Provide the (X, Y) coordinate of the cell's center where the given text is located.  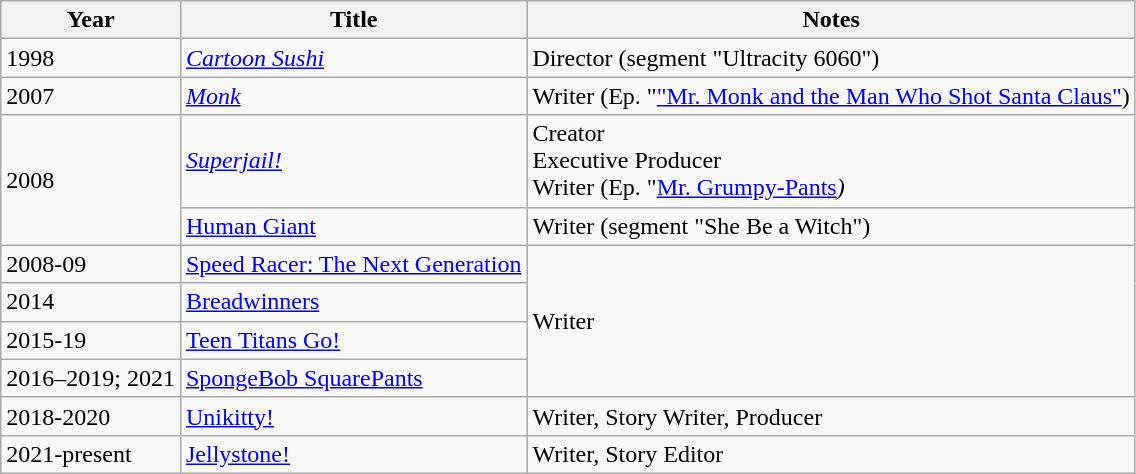
2008 (91, 180)
2018-2020 (91, 416)
Cartoon Sushi (353, 58)
Speed Racer: The Next Generation (353, 264)
Director (segment "Ultracity 6060") (831, 58)
2014 (91, 302)
Monk (353, 96)
1998 (91, 58)
Teen Titans Go! (353, 340)
Notes (831, 20)
Human Giant (353, 226)
2008-09 (91, 264)
Unikitty! (353, 416)
Writer, Story Editor (831, 454)
Superjail! (353, 161)
Writer (831, 321)
Title (353, 20)
SpongeBob SquarePants (353, 378)
Writer, Story Writer, Producer (831, 416)
Jellystone! (353, 454)
Year (91, 20)
2007 (91, 96)
2016–2019; 2021 (91, 378)
Writer (Ep. ""Mr. Monk and the Man Who Shot Santa Claus") (831, 96)
2015-19 (91, 340)
CreatorExecutive ProducerWriter (Ep. "Mr. Grumpy-Pants) (831, 161)
Breadwinners (353, 302)
2021-present (91, 454)
Writer (segment "She Be a Witch") (831, 226)
